For the text-containing cell, return its midpoint in (X, Y) coordinate format. 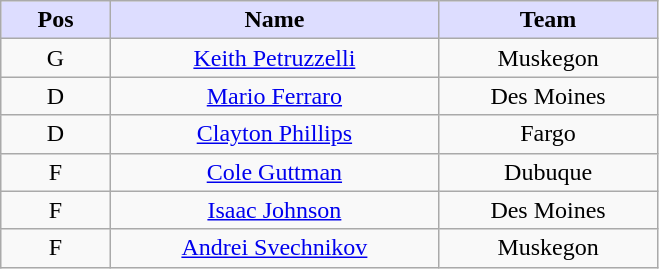
Cole Guttman (274, 172)
Andrei Svechnikov (274, 248)
Clayton Phillips (274, 134)
Fargo (548, 134)
Pos (56, 20)
Dubuque (548, 172)
Keith Petruzzelli (274, 58)
G (56, 58)
Team (548, 20)
Isaac Johnson (274, 210)
Name (274, 20)
Mario Ferraro (274, 96)
